For the text-containing cell, return its midpoint in [x, y] coordinate format. 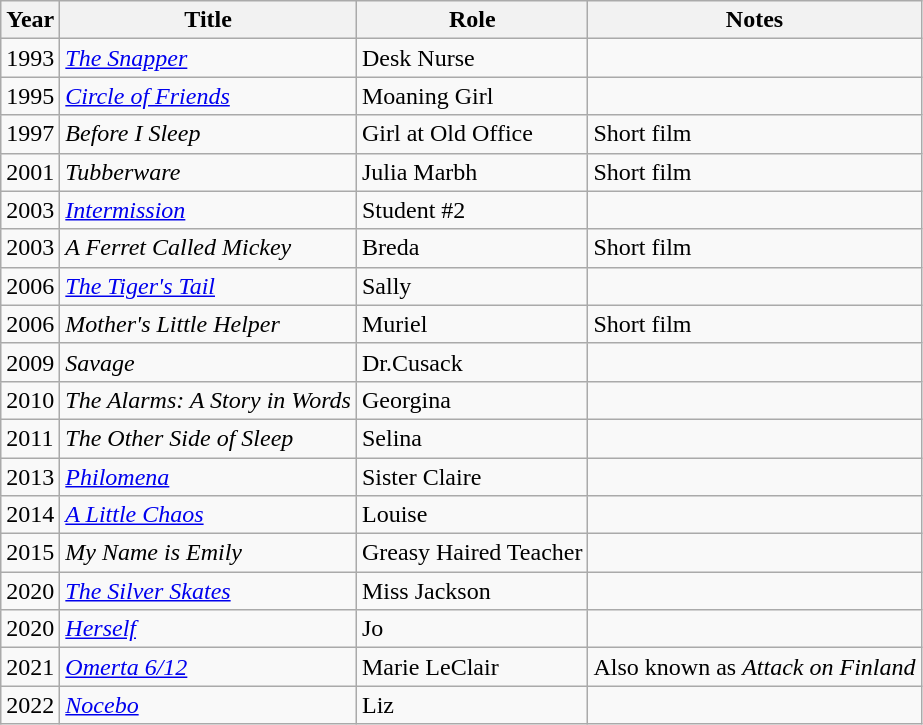
2022 [30, 705]
2009 [30, 362]
Mother's Little Helper [208, 324]
The Snapper [208, 58]
Omerta 6/12 [208, 667]
1997 [30, 134]
The Other Side of Sleep [208, 438]
Savage [208, 362]
2021 [30, 667]
Nocebo [208, 705]
Circle of Friends [208, 96]
Herself [208, 629]
Muriel [472, 324]
Notes [754, 20]
Girl at Old Office [472, 134]
The Silver Skates [208, 591]
A Little Chaos [208, 515]
Desk Nurse [472, 58]
2001 [30, 172]
Before I Sleep [208, 134]
1993 [30, 58]
Breda [472, 248]
Role [472, 20]
Intermission [208, 210]
My Name is Emily [208, 553]
Dr.Cusack [472, 362]
2015 [30, 553]
Jo [472, 629]
Marie LeClair [472, 667]
Georgina [472, 400]
A Ferret Called Mickey [208, 248]
2011 [30, 438]
Tubberware [208, 172]
Title [208, 20]
Miss Jackson [472, 591]
Greasy Haired Teacher [472, 553]
1995 [30, 96]
The Alarms: A Story in Words [208, 400]
Sister Claire [472, 477]
Liz [472, 705]
Year [30, 20]
Philomena [208, 477]
Louise [472, 515]
2010 [30, 400]
Selina [472, 438]
2013 [30, 477]
The Tiger's Tail [208, 286]
Sally [472, 286]
Moaning Girl [472, 96]
Student #2 [472, 210]
Also known as Attack on Finland [754, 667]
2014 [30, 515]
Julia Marbh [472, 172]
